For the text-containing cell, return its midpoint in [X, Y] coordinate format. 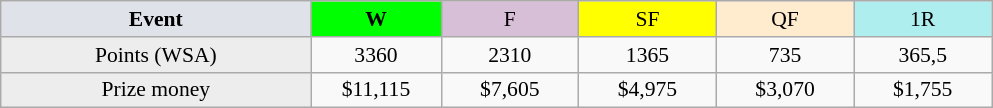
3360 [376, 55]
$7,605 [510, 90]
Event [156, 19]
1R [923, 19]
1365 [648, 55]
SF [648, 19]
Points (WSA) [156, 55]
$1,755 [923, 90]
735 [785, 55]
2310 [510, 55]
365,5 [923, 55]
Prize money [156, 90]
QF [785, 19]
$3,070 [785, 90]
$11,115 [376, 90]
W [376, 19]
F [510, 19]
$4,975 [648, 90]
